Return (X, Y) of the center of cell containing provided text 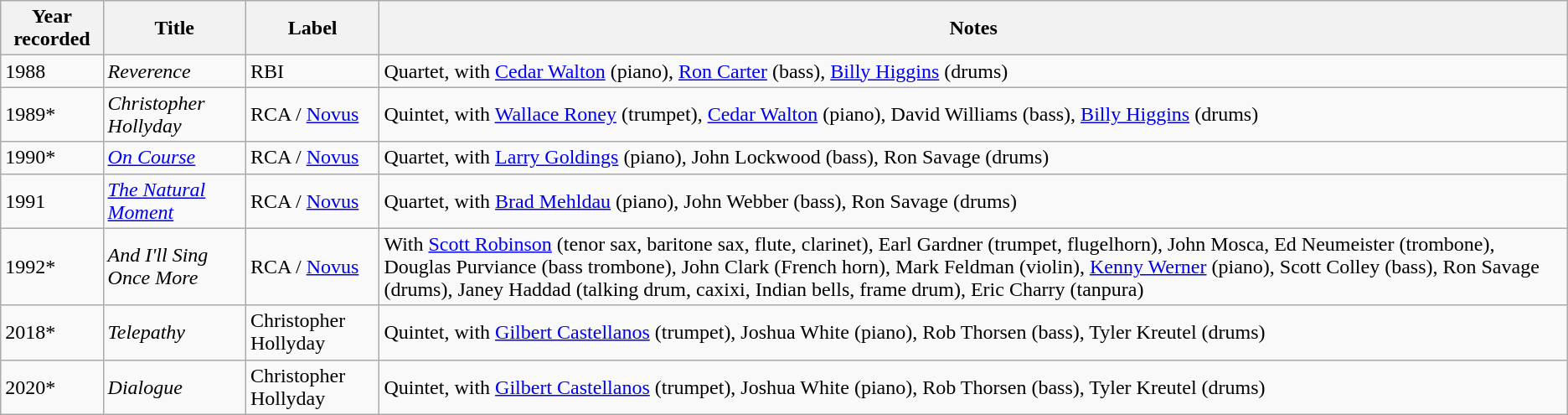
Quartet, with Larry Goldings (piano), John Lockwood (bass), Ron Savage (drums) (973, 158)
Telepathy (174, 332)
Notes (973, 29)
1988 (52, 71)
Quartet, with Brad Mehldau (piano), John Webber (bass), Ron Savage (drums) (973, 201)
The Natural Moment (174, 201)
Dialogue (174, 387)
Year recorded (52, 29)
Label (312, 29)
Quintet, with Wallace Roney (trumpet), Cedar Walton (piano), David Williams (bass), Billy Higgins (drums) (973, 114)
And I'll Sing Once More (174, 267)
1989* (52, 114)
RBI (312, 71)
1991 (52, 201)
Quartet, with Cedar Walton (piano), Ron Carter (bass), Billy Higgins (drums) (973, 71)
1990* (52, 158)
1992* (52, 267)
Title (174, 29)
2020* (52, 387)
Reverence (174, 71)
On Course (174, 158)
2018* (52, 332)
